Find where the given text appears and provide that cell's center as (X, Y) coordinate. 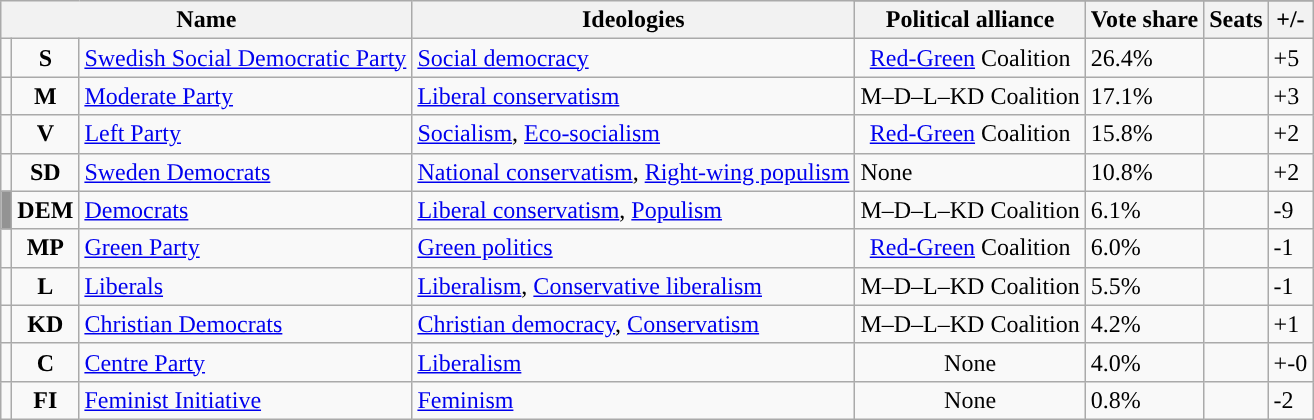
Left Party (246, 134)
Feminist Initiative (246, 400)
Liberal conservatism (634, 96)
4.0% (1144, 362)
DEM (46, 210)
Liberal conservatism, Populism (634, 210)
15.8% (1144, 134)
National conservatism, Right-wing populism (634, 172)
Christian Democrats (246, 324)
+-0 (1290, 362)
Name (206, 20)
Swedish Social Democratic Party (246, 58)
Sweden Democrats (246, 172)
Political alliance (970, 20)
26.4% (1144, 58)
Seats (1236, 20)
Ideologies (634, 20)
L (46, 286)
+/- (1290, 20)
Christian democracy, Conservatism (634, 324)
Liberals (246, 286)
Liberalism, Conservative liberalism (634, 286)
M (46, 96)
Green Party (246, 248)
+3 (1290, 96)
0.8% (1144, 400)
Vote share (1144, 20)
Liberalism (634, 362)
6.0% (1144, 248)
S (46, 58)
17.1% (1144, 96)
KD (46, 324)
Centre Party (246, 362)
-2 (1290, 400)
+1 (1290, 324)
C (46, 362)
5.5% (1144, 286)
MP (46, 248)
FI (46, 400)
Moderate Party (246, 96)
Democrats (246, 210)
-9 (1290, 210)
Feminism (634, 400)
4.2% (1144, 324)
+5 (1290, 58)
6.1% (1144, 210)
Socialism, Eco-socialism (634, 134)
10.8% (1144, 172)
SD (46, 172)
Green politics (634, 248)
V (46, 134)
Social democracy (634, 58)
